Provide the (x, y) coordinate of the cell's center where the given text is located.  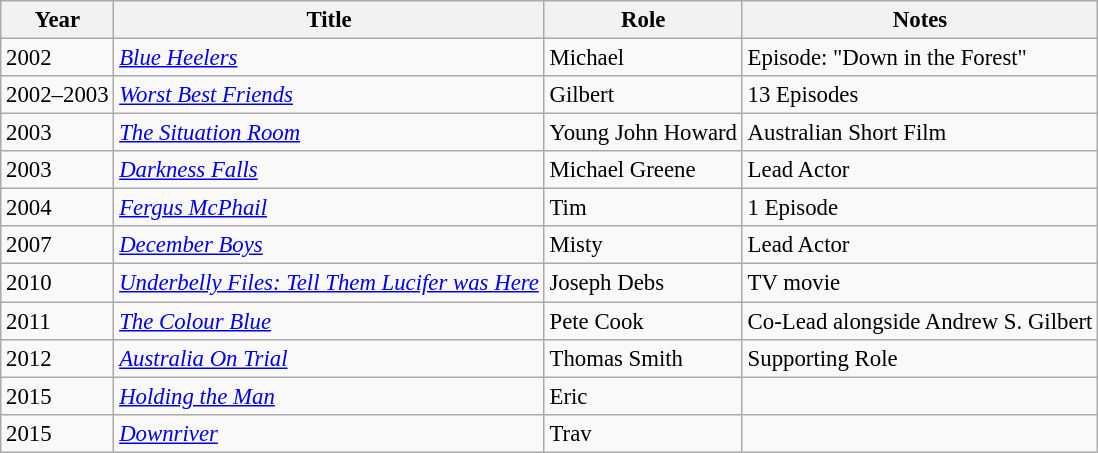
Blue Heelers (329, 58)
Gilbert (643, 95)
Notes (920, 20)
Tim (643, 208)
2007 (58, 245)
Michael Greene (643, 170)
Eric (643, 396)
2011 (58, 321)
Australian Short Film (920, 133)
Underbelly Files: Tell Them Lucifer was Here (329, 283)
2010 (58, 283)
Misty (643, 245)
Thomas Smith (643, 358)
Holding the Man (329, 396)
Supporting Role (920, 358)
Co-Lead alongside Andrew S. Gilbert (920, 321)
Title (329, 20)
TV movie (920, 283)
Australia On Trial (329, 358)
Downriver (329, 433)
Trav (643, 433)
13 Episodes (920, 95)
Joseph Debs (643, 283)
Young John Howard (643, 133)
2002 (58, 58)
Pete Cook (643, 321)
Michael (643, 58)
The Situation Room (329, 133)
Fergus McPhail (329, 208)
Year (58, 20)
Role (643, 20)
2012 (58, 358)
2002–2003 (58, 95)
Darkness Falls (329, 170)
Worst Best Friends (329, 95)
2004 (58, 208)
1 Episode (920, 208)
Episode: "Down in the Forest" (920, 58)
The Colour Blue (329, 321)
December Boys (329, 245)
